Capture the cell that displays the provided text and extract its (x, y) central coordinate. 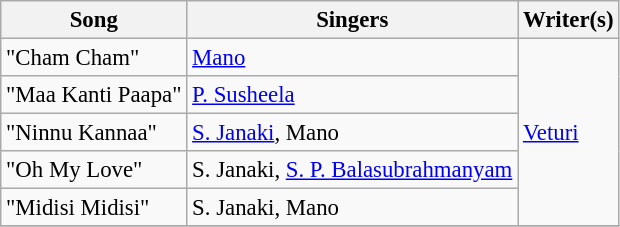
Writer(s) (568, 20)
"Oh My Love" (94, 170)
"Midisi Midisi" (94, 208)
"Cham Cham" (94, 58)
Mano (352, 58)
Song (94, 20)
Singers (352, 20)
S. Janaki, S. P. Balasubrahmanyam (352, 170)
"Maa Kanti Paapa" (94, 95)
P. Susheela (352, 95)
Veturi (568, 133)
"Ninnu Kannaa" (94, 133)
